Pinpoint the cell where the given text exists, returning its [X, Y] midpoint coordinate. 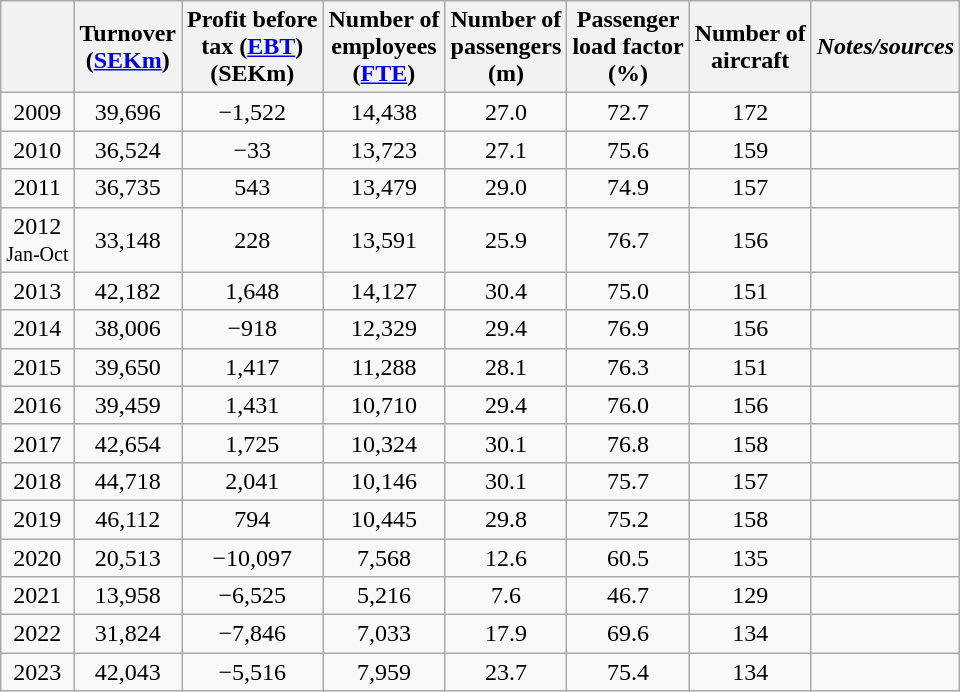
7,033 [384, 634]
7,568 [384, 557]
2022 [38, 634]
14,438 [384, 112]
76.8 [628, 443]
2012Jan-Oct [38, 240]
76.9 [628, 329]
38,006 [128, 329]
13,958 [128, 596]
Number ofaircraft [750, 47]
Notes/sources [885, 47]
46,112 [128, 519]
7.6 [506, 596]
−33 [252, 150]
27.1 [506, 150]
27.0 [506, 112]
29.8 [506, 519]
75.0 [628, 291]
Profit beforetax (EBT)(SEKm) [252, 47]
1,648 [252, 291]
12.6 [506, 557]
75.7 [628, 481]
33,148 [128, 240]
−1,522 [252, 112]
46.7 [628, 596]
159 [750, 150]
2018 [38, 481]
25.9 [506, 240]
11,288 [384, 367]
12,329 [384, 329]
23.7 [506, 672]
42,182 [128, 291]
75.4 [628, 672]
Passengerload factor(%) [628, 47]
−5,516 [252, 672]
7,959 [384, 672]
75.2 [628, 519]
39,459 [128, 405]
2011 [38, 188]
10,324 [384, 443]
2013 [38, 291]
129 [750, 596]
74.9 [628, 188]
10,445 [384, 519]
1,725 [252, 443]
543 [252, 188]
2023 [38, 672]
2015 [38, 367]
13,479 [384, 188]
36,735 [128, 188]
Turnover(SEKm) [128, 47]
60.5 [628, 557]
2010 [38, 150]
2014 [38, 329]
42,043 [128, 672]
13,591 [384, 240]
135 [750, 557]
76.3 [628, 367]
Number ofpassengers(m) [506, 47]
31,824 [128, 634]
20,513 [128, 557]
76.0 [628, 405]
2017 [38, 443]
−918 [252, 329]
14,127 [384, 291]
28.1 [506, 367]
5,216 [384, 596]
39,696 [128, 112]
13,723 [384, 150]
10,146 [384, 481]
72.7 [628, 112]
2016 [38, 405]
2021 [38, 596]
17.9 [506, 634]
2020 [38, 557]
Number ofemployees(FTE) [384, 47]
69.6 [628, 634]
−10,097 [252, 557]
2,041 [252, 481]
76.7 [628, 240]
39,650 [128, 367]
1,431 [252, 405]
44,718 [128, 481]
2019 [38, 519]
10,710 [384, 405]
30.4 [506, 291]
794 [252, 519]
2009 [38, 112]
1,417 [252, 367]
−6,525 [252, 596]
−7,846 [252, 634]
29.0 [506, 188]
42,654 [128, 443]
228 [252, 240]
75.6 [628, 150]
172 [750, 112]
36,524 [128, 150]
